Find where the given text appears and provide that cell's center as [x, y] coordinate. 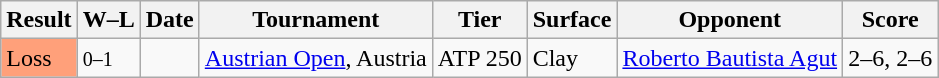
ATP 250 [480, 58]
Austrian Open, Austria [316, 58]
Tournament [316, 20]
W–L [108, 20]
0–1 [108, 58]
Score [890, 20]
Tier [480, 20]
Date [170, 20]
2–6, 2–6 [890, 58]
Surface [572, 20]
Loss [39, 58]
Opponent [730, 20]
Roberto Bautista Agut [730, 58]
Result [39, 20]
Clay [572, 58]
